Return the [X, Y] coordinate for the center point of the cell that contains the specified text.  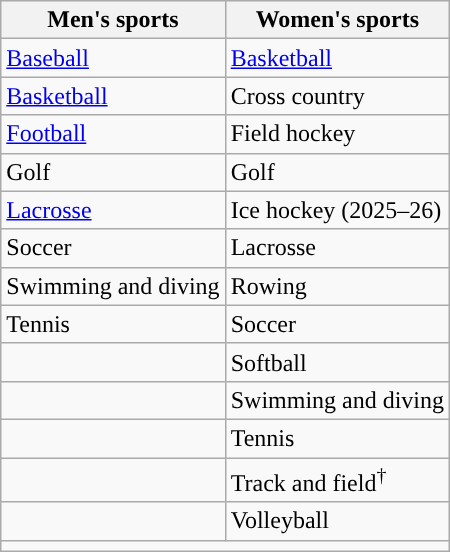
Cross country [337, 96]
Field hockey [337, 134]
Football [113, 134]
Women's sports [337, 20]
Ice hockey (2025–26) [337, 210]
Softball [337, 362]
Baseball [113, 58]
Rowing [337, 286]
Volleyball [337, 521]
Men's sports [113, 20]
Track and field† [337, 480]
